Locate the cell with the specified text and output its (X, Y) center coordinate. 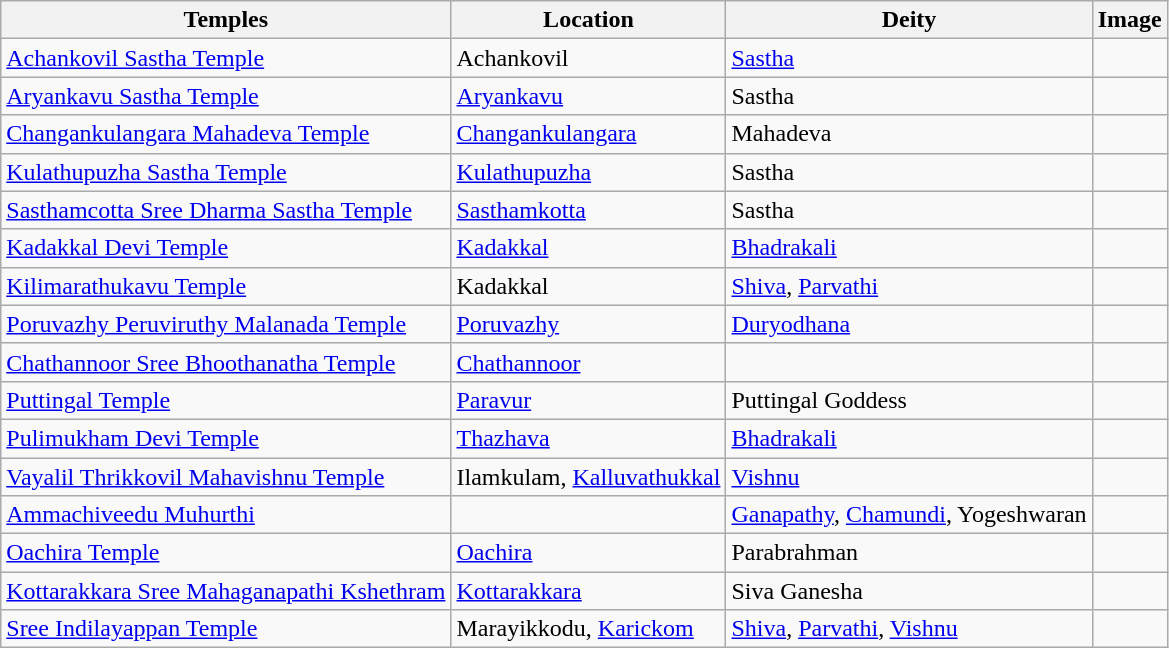
Sree Indilayappan Temple (226, 629)
Achankovil Sastha Temple (226, 58)
Deity (909, 20)
Vishnu (909, 477)
Siva Ganesha (909, 591)
Puttingal Temple (226, 400)
Location (588, 20)
Changankulangara Mahadeva Temple (226, 134)
Poruvazhy (588, 324)
Ganapathy, Chamundi, Yogeshwaran (909, 515)
Shiva, Parvathi, Vishnu (909, 629)
Kulathupuzha Sastha Temple (226, 172)
Kilimarathukavu Temple (226, 286)
Ilamkulam, Kalluvathukkal (588, 477)
Parabrahman (909, 553)
Duryodhana (909, 324)
Kottarakkara Sree Mahaganapathi Kshethram (226, 591)
Chathannoor Sree Bhoothanatha Temple (226, 362)
Mahadeva (909, 134)
Kulathupuzha (588, 172)
Pulimukham Devi Temple (226, 438)
Marayikkodu, Karickom (588, 629)
Chathannoor (588, 362)
Image (1130, 20)
Ammachiveedu Muhurthi (226, 515)
Sasthamcotta Sree Dharma Sastha Temple (226, 210)
Paravur (588, 400)
Puttingal Goddess (909, 400)
Achankovil (588, 58)
Oachira (588, 553)
Oachira Temple (226, 553)
Changankulangara (588, 134)
Kadakkal Devi Temple (226, 248)
Shiva, Parvathi (909, 286)
Vayalil Thrikkovil Mahavishnu Temple (226, 477)
Thazhava (588, 438)
Kottarakkara (588, 591)
Poruvazhy Peruviruthy Malanada Temple (226, 324)
Aryankavu Sastha Temple (226, 96)
Aryankavu (588, 96)
Temples (226, 20)
Sasthamkotta (588, 210)
